Pinpoint the cell where the given text exists, returning its (X, Y) midpoint coordinate. 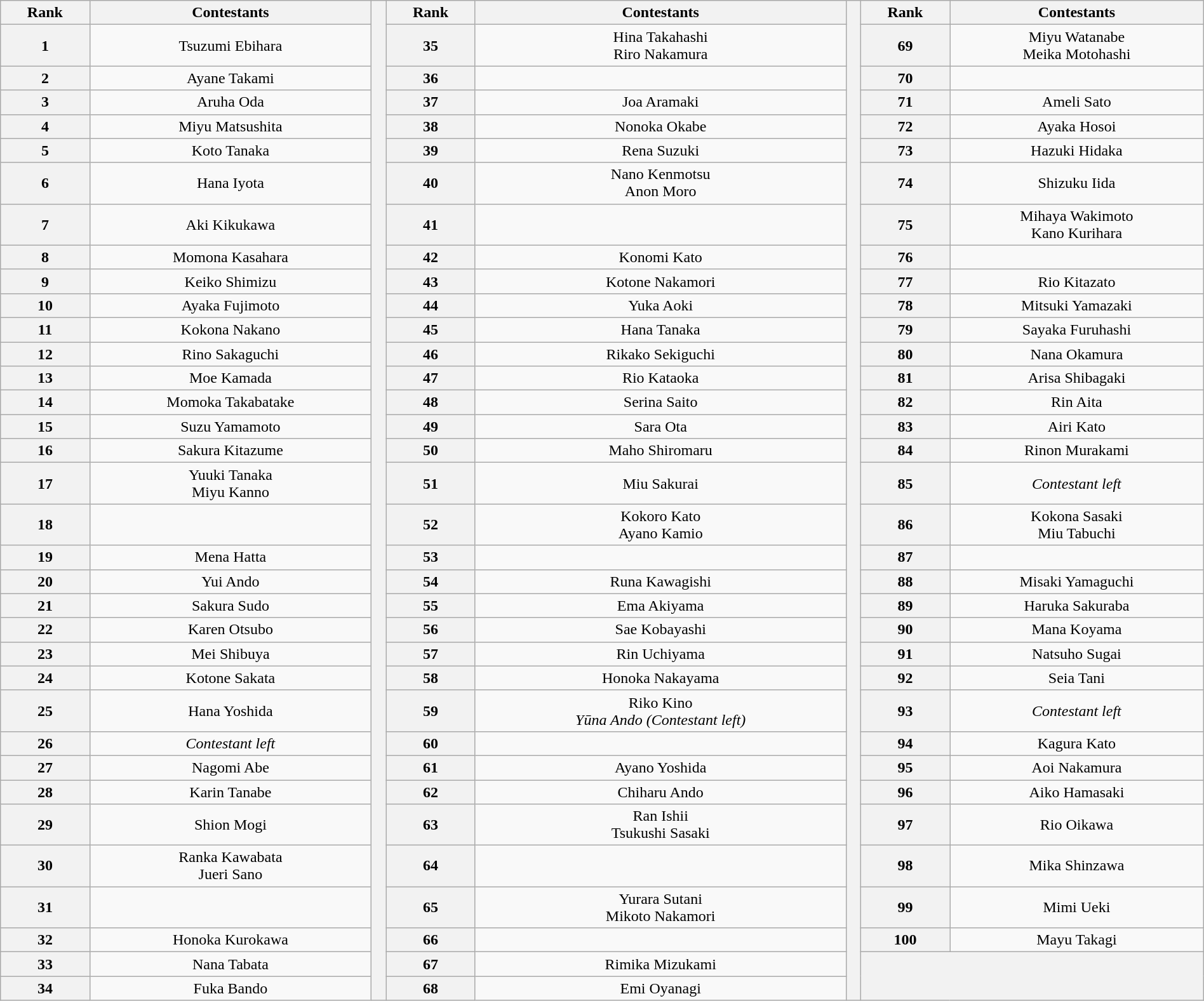
Joa Aramaki (660, 102)
20 (45, 581)
90 (905, 630)
97 (905, 825)
15 (45, 427)
Suzu Yamamoto (231, 427)
Aki Kikukawa (231, 225)
Karen Otsubo (231, 630)
23 (45, 654)
46 (431, 354)
Yurara SutaniMikoto Nakamori (660, 908)
Miyu Matsushita (231, 126)
76 (905, 257)
Momoka Takabatake (231, 402)
58 (431, 678)
16 (45, 451)
Aoi Nakamura (1077, 767)
Rio Oikawa (1077, 825)
86 (905, 524)
Sara Ota (660, 427)
Riko KinoYūna Ando (Contestant left) (660, 711)
Rin Uchiyama (660, 654)
Rio Kataoka (660, 378)
42 (431, 257)
Nana Tabata (231, 964)
Sakura Kitazume (231, 451)
Koto Tanaka (231, 150)
Aruha Oda (231, 102)
68 (431, 988)
13 (45, 378)
Kokona Nakano (231, 329)
4 (45, 126)
75 (905, 225)
30 (45, 866)
Yui Ando (231, 581)
74 (905, 183)
Runa Kawagishi (660, 581)
Rikako Sekiguchi (660, 354)
Rin Aita (1077, 402)
Kokona SasakiMiu Tabuchi (1077, 524)
99 (905, 908)
78 (905, 305)
Mimi Ueki (1077, 908)
43 (431, 281)
Hana Tanaka (660, 329)
50 (431, 451)
33 (45, 964)
57 (431, 654)
37 (431, 102)
62 (431, 792)
Kotone Nakamori (660, 281)
Ameli Sato (1077, 102)
48 (431, 402)
Tsuzumi Ebihara (231, 46)
Airi Kato (1077, 427)
81 (905, 378)
100 (905, 940)
92 (905, 678)
Yuka Aoki (660, 305)
Rinon Murakami (1077, 451)
Shizuku Iida (1077, 183)
Mitsuki Yamazaki (1077, 305)
36 (431, 78)
Rena Suzuki (660, 150)
Ayane Takami (231, 78)
18 (45, 524)
59 (431, 711)
19 (45, 557)
71 (905, 102)
Maho Shiromaru (660, 451)
73 (905, 150)
72 (905, 126)
7 (45, 225)
17 (45, 484)
Ayaka Fujimoto (231, 305)
40 (431, 183)
Serina Saito (660, 402)
26 (45, 743)
22 (45, 630)
Haruka Sakuraba (1077, 606)
Nagomi Abe (231, 767)
38 (431, 126)
24 (45, 678)
Emi Oyanagi (660, 988)
Mika Shinzawa (1077, 866)
29 (45, 825)
27 (45, 767)
47 (431, 378)
Misaki Yamaguchi (1077, 581)
Ema Akiyama (660, 606)
51 (431, 484)
Mana Koyama (1077, 630)
60 (431, 743)
32 (45, 940)
21 (45, 606)
Momona Kasahara (231, 257)
Ayaka Hosoi (1077, 126)
95 (905, 767)
28 (45, 792)
Chiharu Ando (660, 792)
Honoka Kurokawa (231, 940)
53 (431, 557)
12 (45, 354)
69 (905, 46)
9 (45, 281)
Nana Okamura (1077, 354)
Fuka Bando (231, 988)
Mena Hatta (231, 557)
Ranka KawabataJueri Sano (231, 866)
14 (45, 402)
Seia Tani (1077, 678)
87 (905, 557)
88 (905, 581)
Hana Yoshida (231, 711)
Aiko Hamasaki (1077, 792)
65 (431, 908)
83 (905, 427)
11 (45, 329)
89 (905, 606)
10 (45, 305)
Nonoka Okabe (660, 126)
Karin Tanabe (231, 792)
8 (45, 257)
82 (905, 402)
93 (905, 711)
Hazuki Hidaka (1077, 150)
Mayu Takagi (1077, 940)
63 (431, 825)
Miu Sakurai (660, 484)
44 (431, 305)
70 (905, 78)
Arisa Shibagaki (1077, 378)
67 (431, 964)
52 (431, 524)
85 (905, 484)
6 (45, 183)
84 (905, 451)
Mihaya WakimotoKano Kurihara (1077, 225)
54 (431, 581)
Sae Kobayashi (660, 630)
Keiko Shimizu (231, 281)
Hina TakahashiRiro Nakamura (660, 46)
45 (431, 329)
Yuuki TanakaMiyu Kanno (231, 484)
Sakura Sudo (231, 606)
Mei Shibuya (231, 654)
49 (431, 427)
Ran IshiiTsukushi Sasaki (660, 825)
Nano KenmotsuAnon Moro (660, 183)
Kagura Kato (1077, 743)
5 (45, 150)
Hana Iyota (231, 183)
61 (431, 767)
Moe Kamada (231, 378)
Kokoro KatoAyano Kamio (660, 524)
98 (905, 866)
Rimika Mizukami (660, 964)
3 (45, 102)
Kotone Sakata (231, 678)
39 (431, 150)
55 (431, 606)
91 (905, 654)
35 (431, 46)
Shion Mogi (231, 825)
31 (45, 908)
77 (905, 281)
94 (905, 743)
64 (431, 866)
25 (45, 711)
Rio Kitazato (1077, 281)
56 (431, 630)
80 (905, 354)
Konomi Kato (660, 257)
Honoka Nakayama (660, 678)
79 (905, 329)
41 (431, 225)
Rino Sakaguchi (231, 354)
1 (45, 46)
66 (431, 940)
2 (45, 78)
Miyu WatanabeMeika Motohashi (1077, 46)
Ayano Yoshida (660, 767)
96 (905, 792)
34 (45, 988)
Sayaka Furuhashi (1077, 329)
Natsuho Sugai (1077, 654)
